Pinpoint the cell where the given text exists, returning its [x, y] midpoint coordinate. 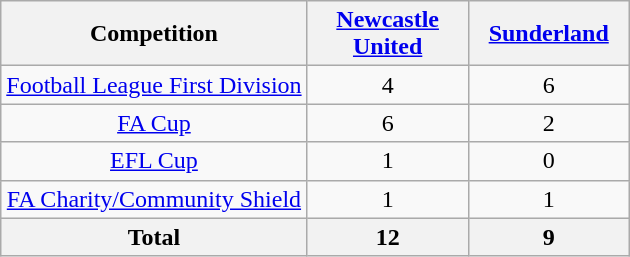
4 [388, 85]
FA Cup [154, 123]
0 [548, 161]
Total [154, 237]
Football League First Division [154, 85]
12 [388, 237]
Competition [154, 34]
FA Charity/Community Shield [154, 199]
EFL Cup [154, 161]
Sunderland [548, 34]
9 [548, 237]
2 [548, 123]
Newcastle United [388, 34]
